Pinpoint the cell where the given text exists, returning its (x, y) midpoint coordinate. 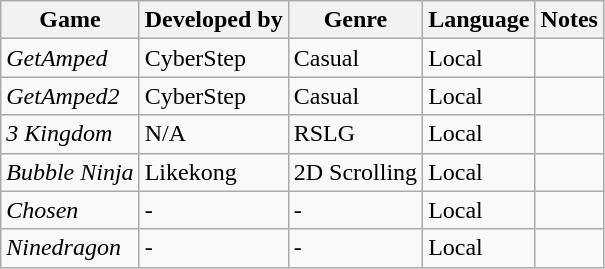
Bubble Ninja (70, 172)
Game (70, 20)
GetAmped (70, 58)
Notes (569, 20)
Genre (355, 20)
Chosen (70, 210)
RSLG (355, 134)
Developed by (214, 20)
Language (479, 20)
Likekong (214, 172)
GetAmped2 (70, 96)
2D Scrolling (355, 172)
N/A (214, 134)
3 Kingdom (70, 134)
Ninedragon (70, 248)
